Extract the (X, Y) coordinate from the center of the cell holding the provided text.  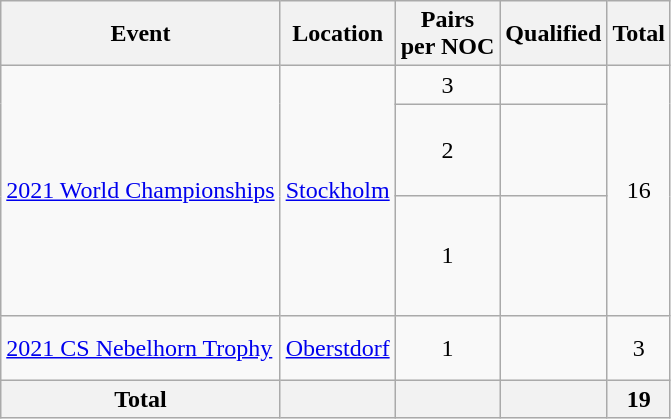
Event (140, 34)
Stockholm (338, 190)
2021 CS Nebelhorn Trophy (140, 348)
16 (639, 190)
Location (338, 34)
Pairs per NOC (448, 34)
2021 World Championships (140, 190)
Qualified (554, 34)
Oberstdorf (338, 348)
19 (639, 399)
2 (448, 150)
